Search for the cell housing the specified text and yield its (X, Y) center coordinate. 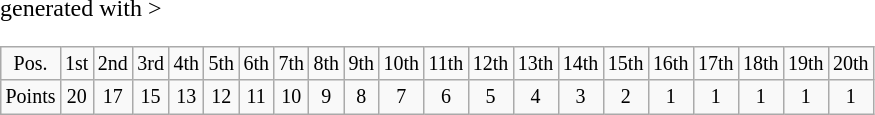
6 (446, 96)
2nd (112, 64)
1st (76, 64)
4 (536, 96)
8th (326, 64)
8 (362, 96)
2 (626, 96)
6th (256, 64)
20 (76, 96)
19th (806, 64)
Points (30, 96)
10 (292, 96)
11th (446, 64)
Pos. (30, 64)
5th (222, 64)
13th (536, 64)
9th (362, 64)
15 (151, 96)
13 (186, 96)
3rd (151, 64)
20th (850, 64)
5 (490, 96)
17th (716, 64)
7 (402, 96)
3 (580, 96)
12th (490, 64)
4th (186, 64)
15th (626, 64)
11 (256, 96)
9 (326, 96)
12 (222, 96)
7th (292, 64)
16th (670, 64)
17 (112, 96)
14th (580, 64)
18th (760, 64)
10th (402, 64)
